From the cell containing the given text, extract its center point as (x, y) coordinate. 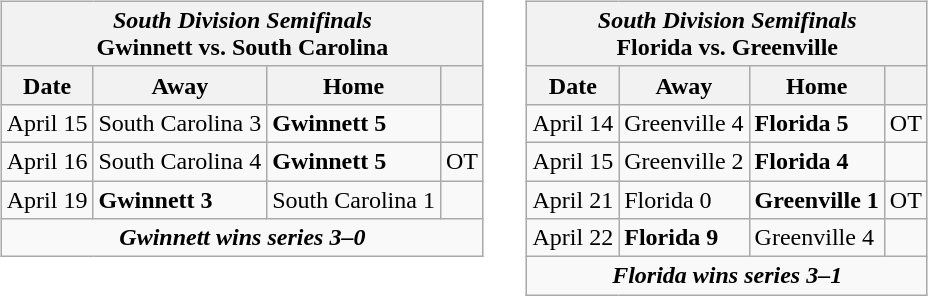
South Division Semifinals Florida vs. Greenville (727, 34)
Florida 0 (684, 199)
April 14 (573, 123)
Gwinnett wins series 3–0 (242, 238)
Greenville 1 (816, 199)
April 16 (47, 161)
South Carolina 3 (180, 123)
Florida 5 (816, 123)
April 21 (573, 199)
Florida 4 (816, 161)
April 19 (47, 199)
South Carolina 1 (354, 199)
Florida 9 (684, 238)
South Carolina 4 (180, 161)
Florida wins series 3–1 (727, 276)
Greenville 2 (684, 161)
April 22 (573, 238)
South Division Semifinals Gwinnett vs. South Carolina (242, 34)
Gwinnett 3 (180, 199)
